Scan for the cell matching the given text and deliver its (x, y) coordinate at center. 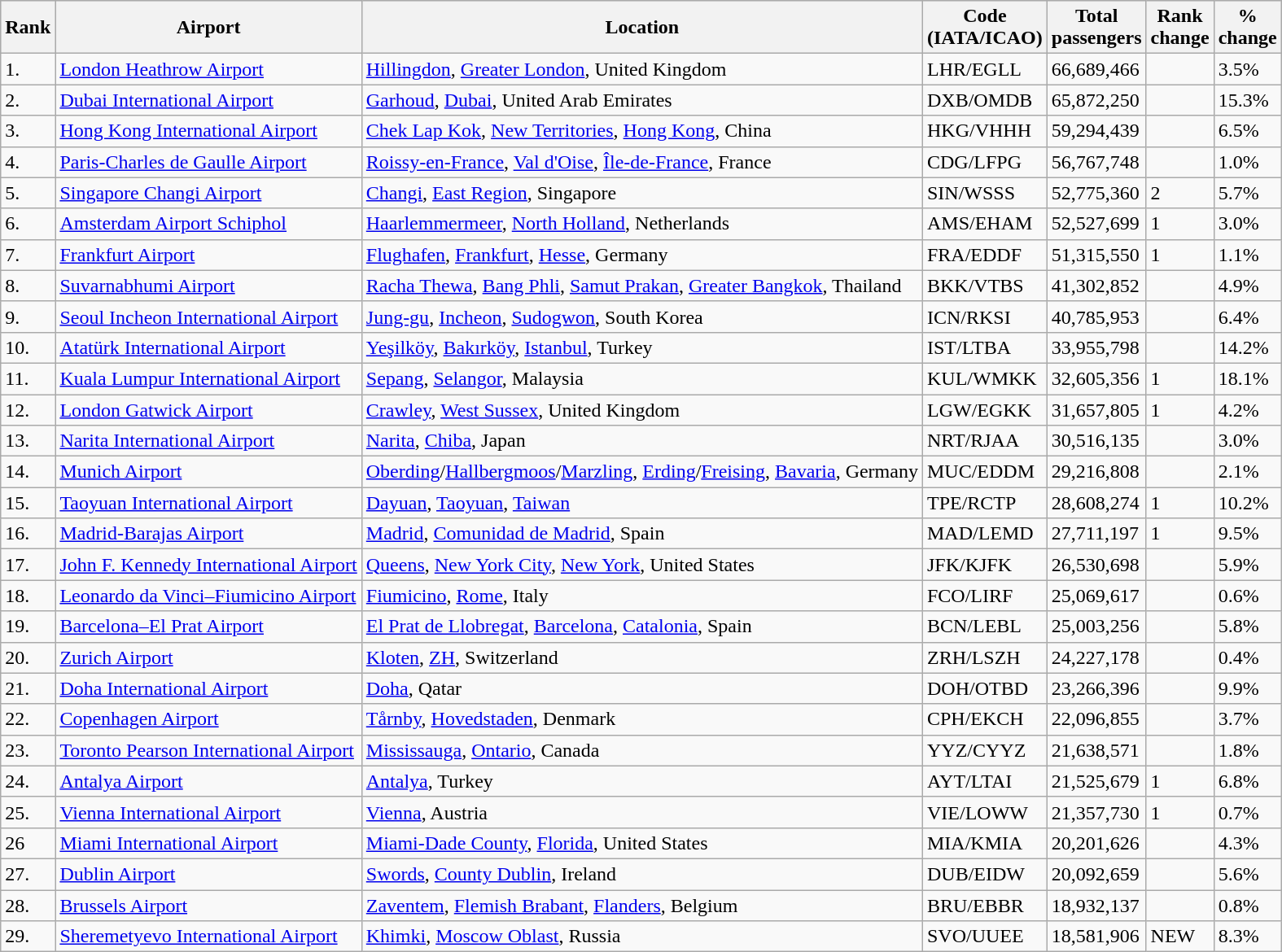
5.6% (1247, 874)
8. (28, 286)
Suvarnabhumi Airport (208, 286)
21,525,679 (1096, 781)
Narita International Airport (208, 441)
Singapore Changi Airport (208, 193)
BRU/EBBR (985, 906)
9.5% (1247, 534)
11. (28, 378)
FCO/LIRF (985, 596)
Location (641, 28)
12. (28, 409)
Hillingdon, Greater London, United Kingdom (641, 69)
25,003,256 (1096, 627)
13. (28, 441)
17. (28, 565)
6.8% (1247, 781)
Barcelona–El Prat Airport (208, 627)
22. (28, 719)
5.9% (1247, 565)
18. (28, 596)
24,227,178 (1096, 657)
19. (28, 627)
5.7% (1247, 193)
Fiumicino, Rome, Italy (641, 596)
25. (28, 812)
LHR/EGLL (985, 69)
Racha Thewa, Bang Phli, Samut Prakan, Greater Bangkok, Thailand (641, 286)
21,357,730 (1096, 812)
32,605,356 (1096, 378)
Doha, Qatar (641, 688)
AMS/EHAM (985, 224)
9.9% (1247, 688)
51,315,550 (1096, 255)
0.6% (1247, 596)
2.1% (1247, 472)
Madrid, Comunidad de Madrid, Spain (641, 534)
Dublin Airport (208, 874)
Garhoud, Dubai, United Arab Emirates (641, 100)
23. (28, 750)
Jung-gu, Incheon, Sudogwon, South Korea (641, 317)
4.2% (1247, 409)
MUC/EDDM (985, 472)
FRA/EDDF (985, 255)
Dayuan, Taoyuan, Taiwan (641, 503)
65,872,250 (1096, 100)
VIE/LOWW (985, 812)
15.3% (1247, 100)
18,581,906 (1096, 937)
Queens, New York City, New York, United States (641, 565)
1. (28, 69)
Roissy-en-France, Val d'Oise, Île-de-France, France (641, 162)
33,955,798 (1096, 347)
10.2% (1247, 503)
9. (28, 317)
KUL/WMKK (985, 378)
Paris-Charles de Gaulle Airport (208, 162)
Leonardo da Vinci–Fiumicino Airport (208, 596)
CPH/EKCH (985, 719)
3.5% (1247, 69)
Haarlemmermeer, North Holland, Netherlands (641, 224)
CDG/LFPG (985, 162)
1.1% (1247, 255)
DUB/EIDW (985, 874)
Narita, Chiba, Japan (641, 441)
BCN/LEBL (985, 627)
Vienna, Austria (641, 812)
24. (28, 781)
Khimki, Moscow Oblast, Russia (641, 937)
31,657,805 (1096, 409)
66,689,466 (1096, 69)
10. (28, 347)
8.3% (1247, 937)
HKG/VHHH (985, 131)
20,092,659 (1096, 874)
Taoyuan International Airport (208, 503)
Chek Lap Kok, New Territories, Hong Kong, China (641, 131)
Flughafen, Frankfurt, Hesse, Germany (641, 255)
29,216,808 (1096, 472)
Miami International Airport (208, 843)
Hong Kong International Airport (208, 131)
Munich Airport (208, 472)
4.3% (1247, 843)
22,096,855 (1096, 719)
4.9% (1247, 286)
Vienna International Airport (208, 812)
Amsterdam Airport Schiphol (208, 224)
1.0% (1247, 162)
Toronto Pearson International Airport (208, 750)
23,266,396 (1096, 688)
Kloten, ZH, Switzerland (641, 657)
Mississauga, Ontario, Canada (641, 750)
28. (28, 906)
20,201,626 (1096, 843)
Brussels Airport (208, 906)
AYT/LTAI (985, 781)
27. (28, 874)
YYZ/CYYZ (985, 750)
Sepang, Selangor, Malaysia (641, 378)
0.4% (1247, 657)
4. (28, 162)
BKK/VTBS (985, 286)
6. (28, 224)
26 (28, 843)
TPE/RCTP (985, 503)
0.8% (1247, 906)
21,638,571 (1096, 750)
Code(IATA/ICAO) (985, 28)
29. (28, 937)
Zaventem, Flemish Brabant, Flanders, Belgium (641, 906)
Copenhagen Airport (208, 719)
2. (28, 100)
16. (28, 534)
Crawley, West Sussex, United Kingdom (641, 409)
Miami-Dade County, Florida, United States (641, 843)
Tårnby, Hovedstaden, Denmark (641, 719)
SVO/UUEE (985, 937)
2 (1180, 193)
ICN/RKSI (985, 317)
52,775,360 (1096, 193)
14.2% (1247, 347)
27,711,197 (1096, 534)
MIA/KMIA (985, 843)
52,527,699 (1096, 224)
41,302,852 (1096, 286)
59,294,439 (1096, 131)
26,530,698 (1096, 565)
14. (28, 472)
Antalya Airport (208, 781)
Atatürk International Airport (208, 347)
Kuala Lumpur International Airport (208, 378)
Totalpassengers (1096, 28)
3.7% (1247, 719)
NRT/RJAA (985, 441)
0.7% (1247, 812)
Sheremetyevo International Airport (208, 937)
5. (28, 193)
%change (1247, 28)
Doha International Airport (208, 688)
John F. Kennedy International Airport (208, 565)
London Heathrow Airport (208, 69)
MAD/LEMD (985, 534)
21. (28, 688)
London Gatwick Airport (208, 409)
Yeşilköy, Bakırköy, Istanbul, Turkey (641, 347)
IST/LTBA (985, 347)
Rankchange (1180, 28)
Frankfurt Airport (208, 255)
Seoul Incheon International Airport (208, 317)
DOH/OTBD (985, 688)
25,069,617 (1096, 596)
JFK/KJFK (985, 565)
Antalya, Turkey (641, 781)
El Prat de Llobregat, Barcelona, Catalonia, Spain (641, 627)
18.1% (1247, 378)
DXB/OMDB (985, 100)
18,932,137 (1096, 906)
6.5% (1247, 131)
Madrid-Barajas Airport (208, 534)
ZRH/LSZH (985, 657)
Airport (208, 28)
30,516,135 (1096, 441)
56,767,748 (1096, 162)
40,785,953 (1096, 317)
5.8% (1247, 627)
3. (28, 131)
20. (28, 657)
Dubai International Airport (208, 100)
Changi, East Region, Singapore (641, 193)
NEW (1180, 937)
1.8% (1247, 750)
SIN/WSSS (985, 193)
Zurich Airport (208, 657)
Oberding/Hallbergmoos/Marzling, Erding/Freising, Bavaria, Germany (641, 472)
Swords, County Dublin, Ireland (641, 874)
28,608,274 (1096, 503)
7. (28, 255)
6.4% (1247, 317)
15. (28, 503)
LGW/EGKK (985, 409)
Rank (28, 28)
